Determine the [x, y] coordinate at the center of the cell enclosing the given text.  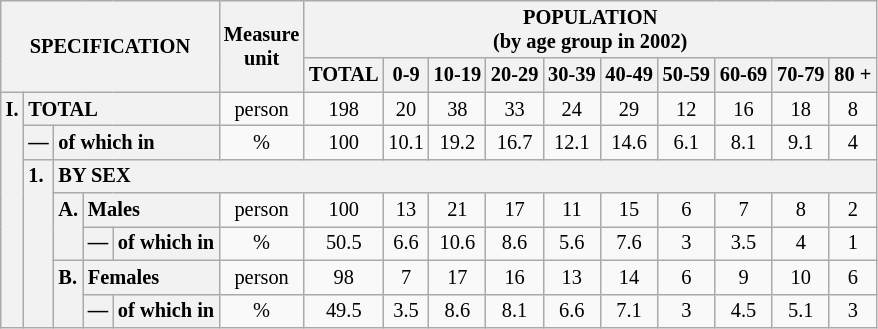
10-19 [458, 75]
70-79 [800, 75]
9 [744, 277]
12.1 [572, 142]
Males [151, 210]
14 [628, 277]
80 + [852, 75]
14.6 [628, 142]
5.6 [572, 243]
4.5 [744, 311]
1 [852, 243]
19.2 [458, 142]
60-69 [744, 75]
10 [800, 277]
5.1 [800, 311]
Measure unit [262, 46]
24 [572, 109]
29 [628, 109]
20 [406, 109]
SPECIFICATION [110, 46]
7.1 [628, 311]
98 [344, 277]
50-59 [686, 75]
30-39 [572, 75]
10.6 [458, 243]
20-29 [514, 75]
Females [151, 277]
21 [458, 210]
A. [68, 226]
11 [572, 210]
50.5 [344, 243]
15 [628, 210]
33 [514, 109]
2 [852, 210]
0-9 [406, 75]
12 [686, 109]
7.6 [628, 243]
10.1 [406, 142]
POPULATION (by age group in 2002) [590, 29]
40-49 [628, 75]
9.1 [800, 142]
16.7 [514, 142]
I. [12, 210]
49.5 [344, 311]
18 [800, 109]
6.1 [686, 142]
B. [68, 294]
BY SEX [466, 176]
38 [458, 109]
1. [38, 243]
198 [344, 109]
